Return the (X, Y) coordinate for the center point of the cell that contains the specified text.  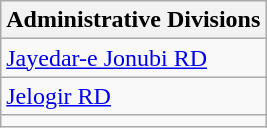
Administrative Divisions (134, 20)
Jayedar-e Jonubi RD (134, 58)
Jelogir RD (134, 96)
